Detect which cell encompasses the target text, then output its [x, y] center coordinate. 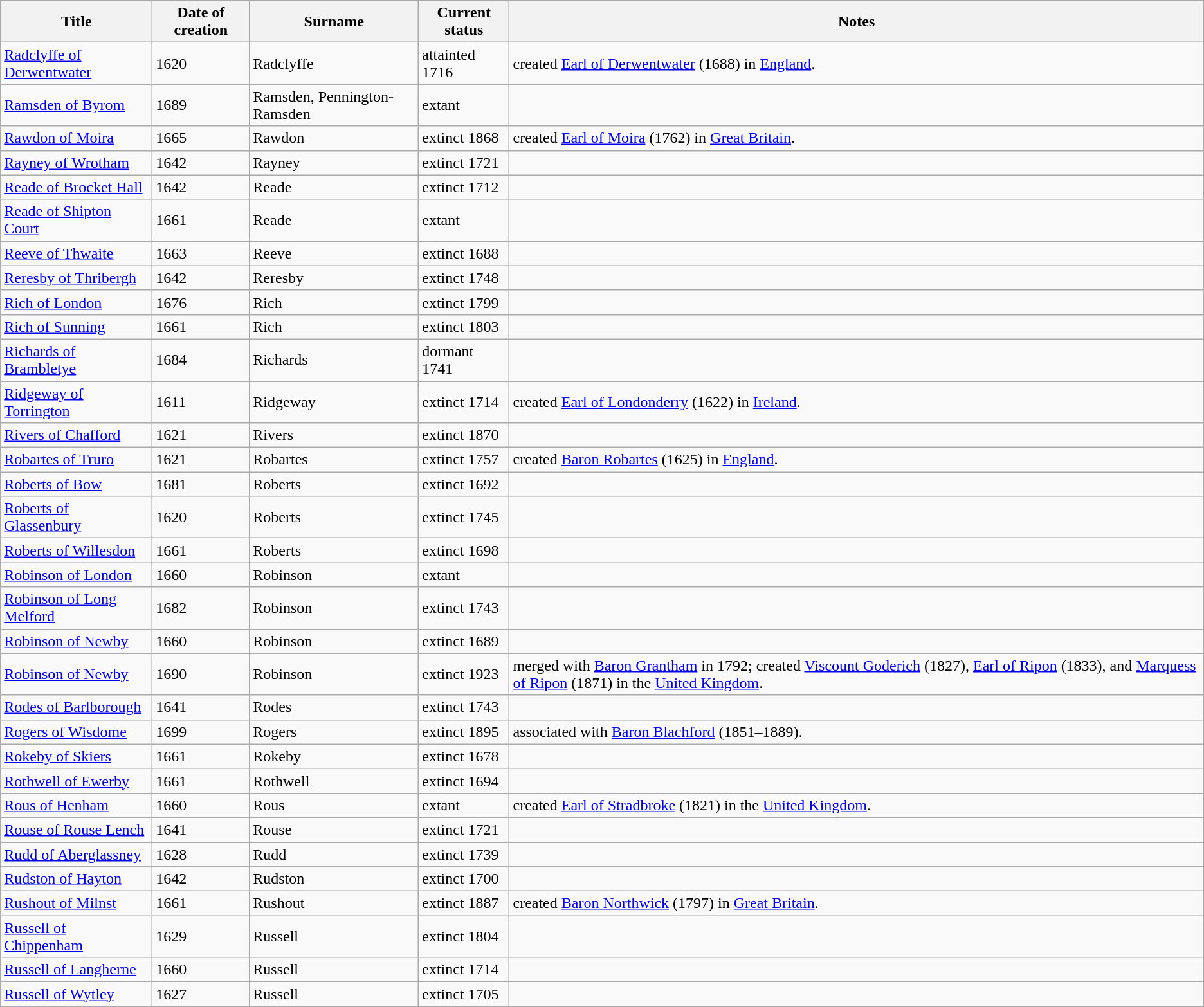
Rudston [334, 879]
Rich of London [77, 302]
Title [77, 22]
created Baron Northwick (1797) in Great Britain. [857, 903]
1681 [201, 484]
extinct 1700 [464, 879]
created Earl of Moira (1762) in Great Britain. [857, 138]
Russell of Langherne [77, 970]
1690 [201, 674]
Rayney of Wrotham [77, 163]
Rothwell of Ewerby [77, 781]
extinct 1739 [464, 855]
Reeve [334, 253]
extinct 1895 [464, 732]
Ridgeway [334, 401]
Rivers of Chafford [77, 435]
Reade of Brocket Hall [77, 187]
Robinson of London [77, 575]
1665 [201, 138]
created Earl of Stradbroke (1821) in the United Kingdom. [857, 805]
Rokeby of Skiers [77, 756]
1682 [201, 608]
extinct 1803 [464, 327]
Reresby [334, 278]
1684 [201, 360]
Rothwell [334, 781]
Radclyffe of Derwentwater [77, 63]
attainted 1716 [464, 63]
extinct 1688 [464, 253]
Rudd of Aberglassney [77, 855]
Current status [464, 22]
Rawdon [334, 138]
Rushout of Milnst [77, 903]
Ridgeway of Torrington [77, 401]
Russell of Chippenham [77, 936]
Rich of Sunning [77, 327]
created Earl of Derwentwater (1688) in England. [857, 63]
Rayney [334, 163]
1627 [201, 994]
Richards [334, 360]
Roberts of Bow [77, 484]
extinct 1868 [464, 138]
Rogers [334, 732]
Rodes [334, 707]
Rous [334, 805]
Rushout [334, 903]
Rodes of Barlborough [77, 707]
Rogers of Wisdome [77, 732]
Robartes of Truro [77, 460]
1689 [201, 105]
extinct 1923 [464, 674]
Radclyffe [334, 63]
Notes [857, 22]
Date of creation [201, 22]
associated with Baron Blachford (1851–1889). [857, 732]
extinct 1799 [464, 302]
Robartes [334, 460]
Reeve of Thwaite [77, 253]
extinct 1705 [464, 994]
extinct 1712 [464, 187]
Ramsden of Byrom [77, 105]
Richards of Brambletye [77, 360]
created Earl of Londonderry (1622) in Ireland. [857, 401]
1629 [201, 936]
extinct 1698 [464, 550]
1628 [201, 855]
Rouse of Rouse Lench [77, 830]
extinct 1678 [464, 756]
extinct 1870 [464, 435]
1699 [201, 732]
Rous of Henham [77, 805]
Rouse [334, 830]
Ramsden, Pennington-Ramsden [334, 105]
extinct 1692 [464, 484]
Surname [334, 22]
extinct 1694 [464, 781]
extinct 1689 [464, 641]
1676 [201, 302]
extinct 1804 [464, 936]
1663 [201, 253]
Rudd [334, 855]
Rivers [334, 435]
merged with Baron Grantham in 1792; created Viscount Goderich (1827), Earl of Ripon (1833), and Marquess of Ripon (1871) in the United Kingdom. [857, 674]
dormant 1741 [464, 360]
1611 [201, 401]
Rokeby [334, 756]
Reade of Shipton Court [77, 220]
Reresby of Thribergh [77, 278]
created Baron Robartes (1625) in England. [857, 460]
Roberts of Glassenbury [77, 517]
extinct 1748 [464, 278]
Roberts of Willesdon [77, 550]
Robinson of Long Melford [77, 608]
Russell of Wytley [77, 994]
extinct 1887 [464, 903]
extinct 1757 [464, 460]
Rawdon of Moira [77, 138]
Rudston of Hayton [77, 879]
extinct 1745 [464, 517]
